Provide the [X, Y] coordinate of the cell's center where the given text is located.  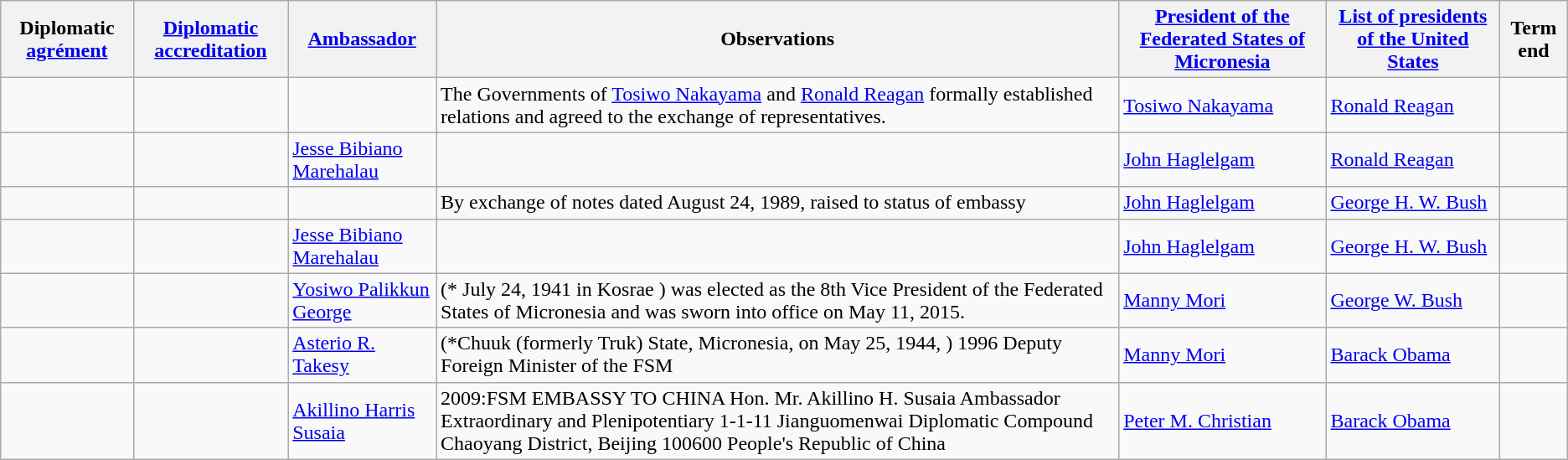
George W. Bush [1413, 300]
Term end [1534, 39]
(* July 24, 1941 in Kosrae ) was elected as the 8th Vice President of the Federated States of Micronesia and was sworn into office on May 11, 2015. [777, 300]
(*Chuuk (formerly Truk) State, Micronesia, on May 25, 1944, ) 1996 Deputy Foreign Minister of the FSM [777, 355]
Diplomatic accreditation [211, 39]
Peter M. Christian [1223, 421]
Ambassador [362, 39]
By exchange of notes dated August 24, 1989, raised to status of embassy [777, 203]
Asterio R. Takesy [362, 355]
Tosiwo Nakayama [1223, 106]
Observations [777, 39]
List of presidents of the United States [1413, 39]
President of the Federated States of Micronesia [1223, 39]
Yosiwo Palikkun George [362, 300]
Diplomatic agrément [67, 39]
Akillino Harris Susaia [362, 421]
The Governments of Tosiwo Nakayama and Ronald Reagan formally established relations and agreed to the exchange of representatives. [777, 106]
